Identify which cell holds the provided text, then report its (x, y) central coordinate. 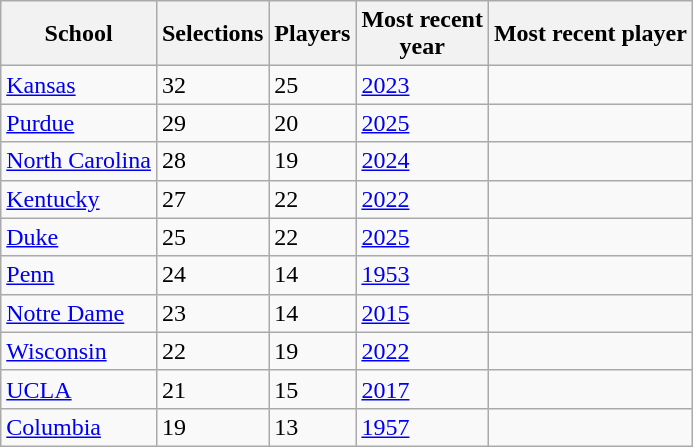
27 (212, 199)
24 (212, 275)
Penn (79, 275)
1957 (422, 427)
Most recentyear (422, 34)
15 (312, 389)
Notre Dame (79, 313)
2015 (422, 313)
23 (212, 313)
Kansas (79, 85)
32 (212, 85)
Wisconsin (79, 351)
2017 (422, 389)
2023 (422, 85)
School (79, 34)
Kentucky (79, 199)
2024 (422, 161)
20 (312, 123)
1953 (422, 275)
21 (212, 389)
28 (212, 161)
29 (212, 123)
Players (312, 34)
UCLA (79, 389)
Duke (79, 237)
Selections (212, 34)
Purdue (79, 123)
Columbia (79, 427)
Most recent player (590, 34)
13 (312, 427)
North Carolina (79, 161)
